Detect which cell encompasses the target text, then output its [x, y] center coordinate. 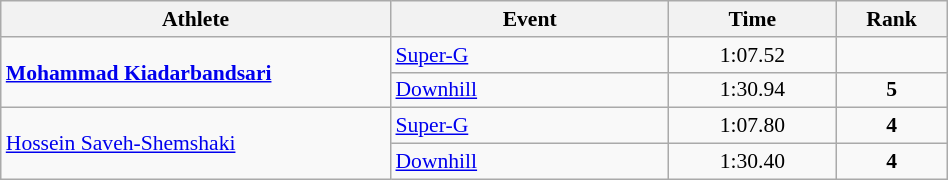
1:30.94 [752, 90]
1:07.52 [752, 55]
5 [892, 90]
Mohammad Kiadarbandsari [196, 72]
Event [529, 19]
Time [752, 19]
Rank [892, 19]
1:07.80 [752, 126]
Athlete [196, 19]
Hossein Saveh-Shemshaki [196, 144]
1:30.40 [752, 162]
